Determine the (X, Y) coordinate at the center of the cell enclosing the given text.  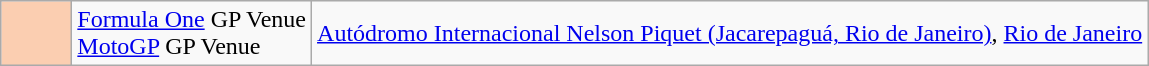
Autódromo Internacional Nelson Piquet (Jacarepaguá, Rio de Janeiro), Rio de Janeiro (730, 34)
Formula One GP VenueMotoGP GP Venue (192, 34)
